Identify which cell holds the provided text, then report its (x, y) central coordinate. 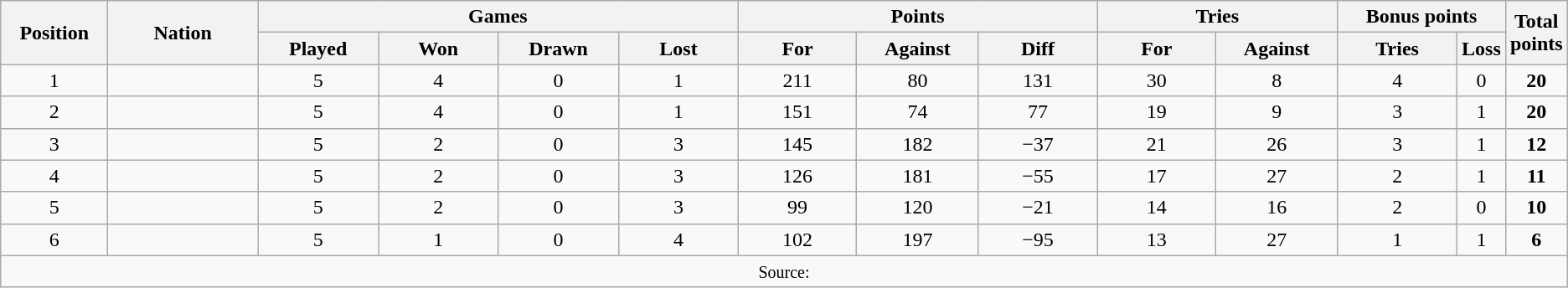
Games (498, 17)
182 (918, 144)
30 (1157, 80)
11 (1536, 176)
10 (1536, 208)
74 (918, 112)
120 (918, 208)
19 (1157, 112)
21 (1157, 144)
12 (1536, 144)
Position (54, 33)
Won (439, 49)
Source: (784, 271)
Loss (1482, 49)
Points (918, 17)
80 (918, 80)
Drawn (558, 49)
102 (797, 239)
14 (1157, 208)
77 (1038, 112)
Bonus points (1422, 17)
Lost (678, 49)
−55 (1038, 176)
145 (797, 144)
131 (1038, 80)
−95 (1038, 239)
Diff (1038, 49)
126 (797, 176)
8 (1277, 80)
197 (918, 239)
211 (797, 80)
−21 (1038, 208)
Played (318, 49)
Totalpoints (1536, 33)
−37 (1038, 144)
9 (1277, 112)
181 (918, 176)
16 (1277, 208)
99 (797, 208)
13 (1157, 239)
17 (1157, 176)
Nation (183, 33)
26 (1277, 144)
151 (797, 112)
